From the cell containing the given text, extract its center point as [x, y] coordinate. 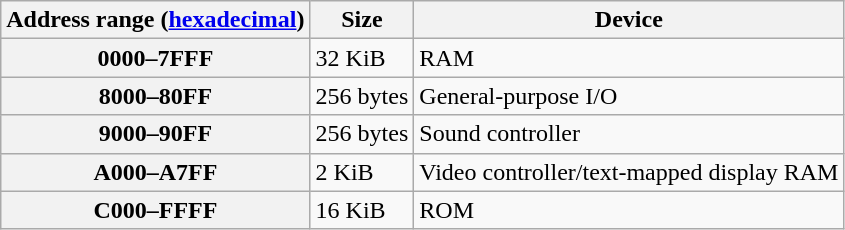
Video controller/text-mapped display RAM [629, 172]
Size [362, 20]
General-purpose I/O [629, 96]
Address range (hexadecimal) [156, 20]
16 KiB [362, 210]
Device [629, 20]
A000–A7FF [156, 172]
8000–80FF [156, 96]
RAM [629, 58]
C000–FFFF [156, 210]
0000–7FFF [156, 58]
ROM [629, 210]
2 KiB [362, 172]
9000–90FF [156, 134]
32 KiB [362, 58]
Sound controller [629, 134]
